Identify which cell holds the provided text, then report its (X, Y) central coordinate. 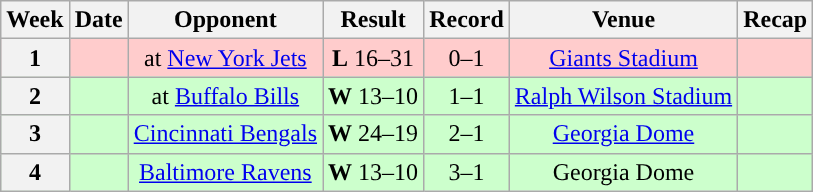
L 16–31 (374, 58)
Date (98, 20)
W 24–19 (374, 134)
at Buffalo Bills (225, 96)
Result (374, 20)
4 (35, 172)
Recap (776, 20)
2 (35, 96)
3 (35, 134)
Record (467, 20)
0–1 (467, 58)
Baltimore Ravens (225, 172)
at New York Jets (225, 58)
1–1 (467, 96)
Opponent (225, 20)
Giants Stadium (623, 58)
Week (35, 20)
2–1 (467, 134)
Cincinnati Bengals (225, 134)
Ralph Wilson Stadium (623, 96)
Venue (623, 20)
3–1 (467, 172)
1 (35, 58)
